Provide the [X, Y] coordinate of the cell's center where the given text is located.  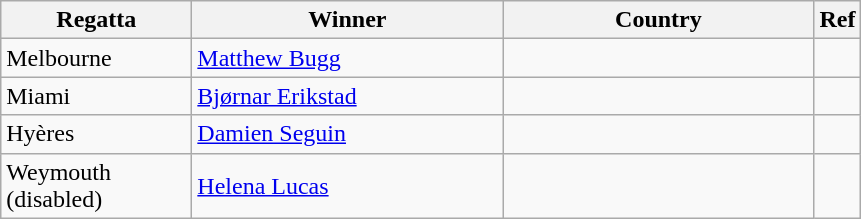
Miami [96, 96]
Country [658, 20]
Winner [348, 20]
Damien Seguin [348, 134]
Hyères [96, 134]
Melbourne [96, 58]
Regatta [96, 20]
Bjørnar Erikstad [348, 96]
Helena Lucas [348, 186]
Ref [838, 20]
Weymouth (disabled) [96, 186]
Matthew Bugg [348, 58]
